Provide the [X, Y] coordinate of the cell's center where the given text is located.  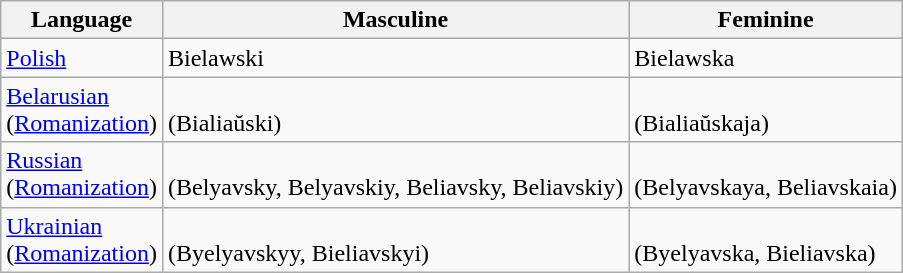
(Belyavskaya, Beliavskaia) [766, 174]
Bielawska [766, 58]
(Byelyavskyy, Bieliavskyi) [395, 240]
Russian (Romanization) [82, 174]
(Bialiaŭski) [395, 110]
Ukrainian (Romanization) [82, 240]
Polish [82, 58]
Masculine [395, 20]
(Belyavsky, Belyavskiy, Beliavsky, Beliavskiy) [395, 174]
Feminine [766, 20]
Bielawski [395, 58]
Language [82, 20]
(Byelyavska, Bieliavska) [766, 240]
(Bialiaŭskaja) [766, 110]
Belarusian (Romanization) [82, 110]
